Provide the [x, y] coordinate of the cell's center where the given text is located.  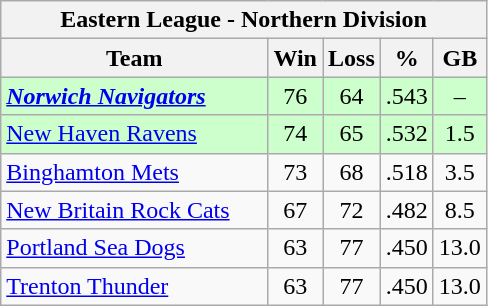
Team [134, 58]
Norwich Navigators [134, 96]
New Haven Ravens [134, 134]
67 [296, 210]
.482 [406, 210]
74 [296, 134]
.532 [406, 134]
Binghamton Mets [134, 172]
Loss [351, 58]
76 [296, 96]
GB [460, 58]
68 [351, 172]
Eastern League - Northern Division [244, 20]
% [406, 58]
65 [351, 134]
1.5 [460, 134]
– [460, 96]
73 [296, 172]
Portland Sea Dogs [134, 248]
.518 [406, 172]
64 [351, 96]
.543 [406, 96]
Trenton Thunder [134, 286]
72 [351, 210]
8.5 [460, 210]
New Britain Rock Cats [134, 210]
Win [296, 58]
3.5 [460, 172]
